Extract the (x, y) coordinate from the center of the cell holding the provided text.  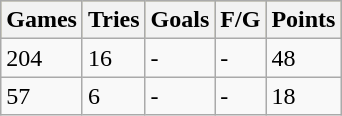
Tries (114, 20)
F/G (240, 20)
18 (304, 96)
57 (42, 96)
204 (42, 58)
Points (304, 20)
16 (114, 58)
48 (304, 58)
Goals (180, 20)
6 (114, 96)
Games (42, 20)
